For the text-containing cell, return its midpoint in (x, y) coordinate format. 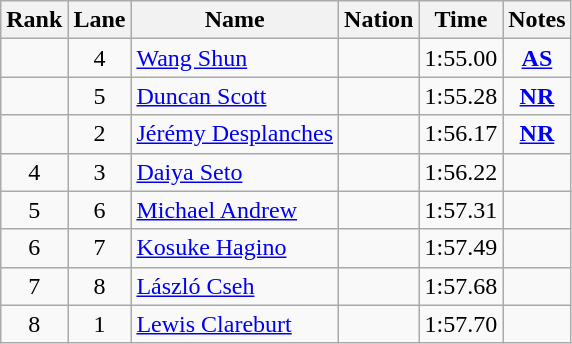
1:55.28 (461, 96)
Lewis Clareburt (235, 324)
Wang Shun (235, 58)
1:57.31 (461, 210)
1:57.49 (461, 248)
Lane (100, 20)
1:57.70 (461, 324)
Notes (537, 20)
Jérémy Desplanches (235, 134)
1:56.17 (461, 134)
Nation (379, 20)
1:55.00 (461, 58)
1 (100, 324)
Daiya Seto (235, 172)
Kosuke Hagino (235, 248)
1:57.68 (461, 286)
3 (100, 172)
Time (461, 20)
Name (235, 20)
Michael Andrew (235, 210)
1:56.22 (461, 172)
László Cseh (235, 286)
AS (537, 58)
Duncan Scott (235, 96)
2 (100, 134)
Rank (34, 20)
